Extract the [X, Y] coordinate from the center of the cell holding the provided text.  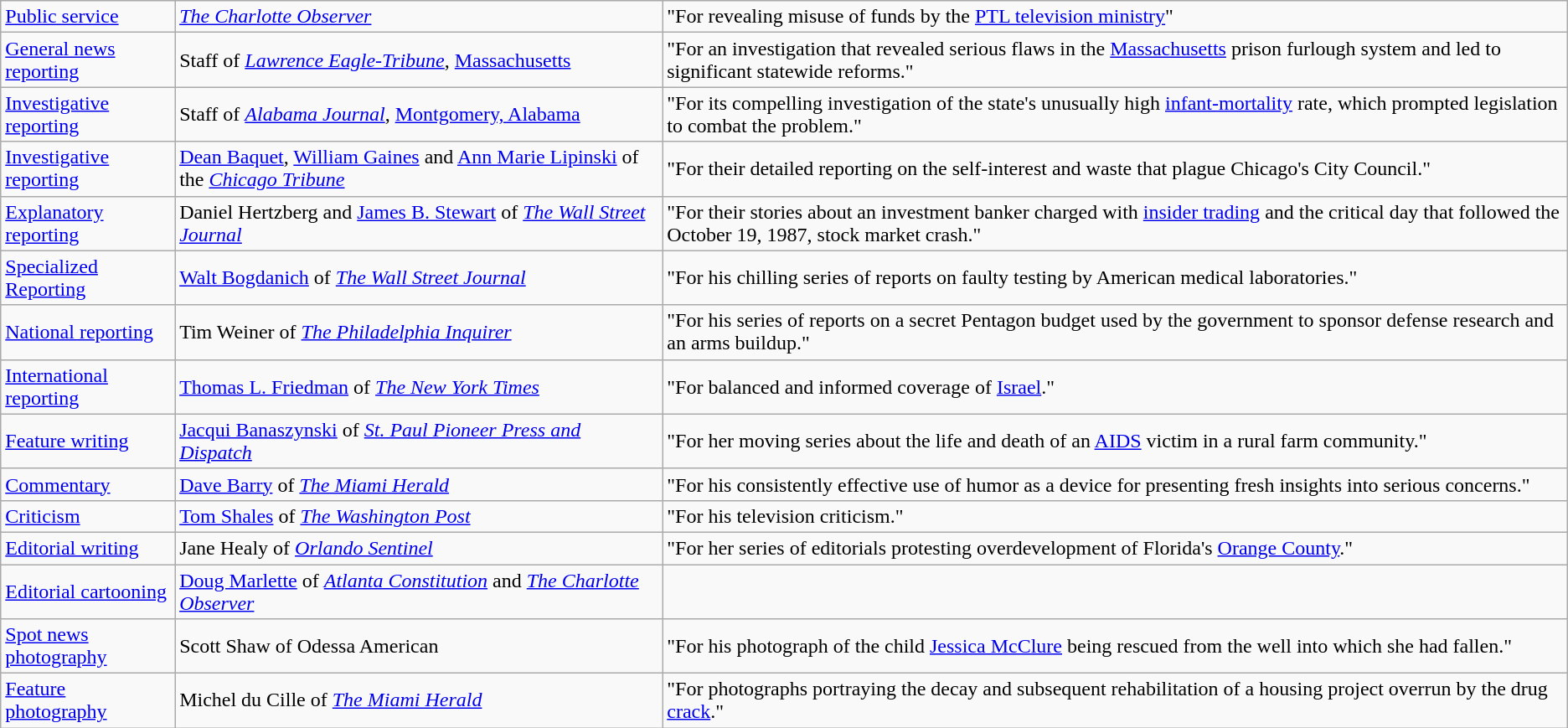
General news reporting [88, 60]
Feature writing [88, 441]
"For her moving series about the life and death of an AIDS victim in a rural farm community." [1116, 441]
Public service [88, 17]
"For balanced and informed coverage of Israel." [1116, 387]
Staff of Lawrence Eagle-Tribune, Massachusetts [419, 60]
"For revealing misuse of funds by the PTL television ministry" [1116, 17]
Feature photography [88, 700]
"For his photograph of the child Jessica McClure being rescued from the well into which she had fallen." [1116, 647]
Daniel Hertzberg and James B. Stewart of The Wall Street Journal [419, 223]
Jane Healy of Orlando Sentinel [419, 548]
"For photographs portraying the decay and subsequent rehabilitation of a housing project overrun by the drug crack." [1116, 700]
Criticism [88, 516]
Dave Barry of The Miami Herald [419, 484]
Editorial cartooning [88, 591]
"For an investigation that revealed serious flaws in the Massachusetts prison furlough system and led to significant statewide reforms." [1116, 60]
"For its compelling investigation of the state's unusually high infant-mortality rate, which prompted legislation to combat the problem." [1116, 114]
National reporting [88, 332]
Thomas L. Friedman of The New York Times [419, 387]
Tim Weiner of The Philadelphia Inquirer [419, 332]
Commentary [88, 484]
"For his television criticism." [1116, 516]
"For their detailed reporting on the self-interest and waste that plague Chicago's City Council." [1116, 169]
Spot news photography [88, 647]
Scott Shaw of Odessa American [419, 647]
Michel du Cille of The Miami Herald [419, 700]
"For his series of reports on a secret Pentagon budget used by the government to sponsor defense research and an arms buildup." [1116, 332]
Jacqui Banaszynski of St. Paul Pioneer Press and Dispatch [419, 441]
Staff of Alabama Journal, Montgomery, Alabama [419, 114]
"For his chilling series of reports on faulty testing by American medical laboratories." [1116, 278]
The Charlotte Observer [419, 17]
Doug Marlette of Atlanta Constitution and The Charlotte Observer [419, 591]
Dean Baquet, William Gaines and Ann Marie Lipinski of the Chicago Tribune [419, 169]
Walt Bogdanich of The Wall Street Journal [419, 278]
Tom Shales of The Washington Post [419, 516]
Specialized Reporting [88, 278]
Explanatory reporting [88, 223]
International reporting [88, 387]
"For her series of editorials protesting overdevelopment of Florida's Orange County." [1116, 548]
Editorial writing [88, 548]
"For his consistently effective use of humor as a device for presenting fresh insights into serious concerns." [1116, 484]
